Output the [x, y] coordinate of the center of the cell containing the given text.  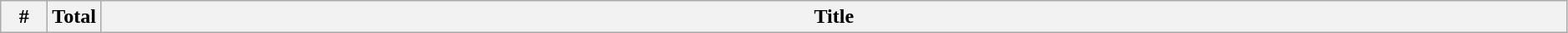
Total [74, 17]
# [24, 17]
Title [834, 17]
